For the text-containing cell, return its midpoint in (x, y) coordinate format. 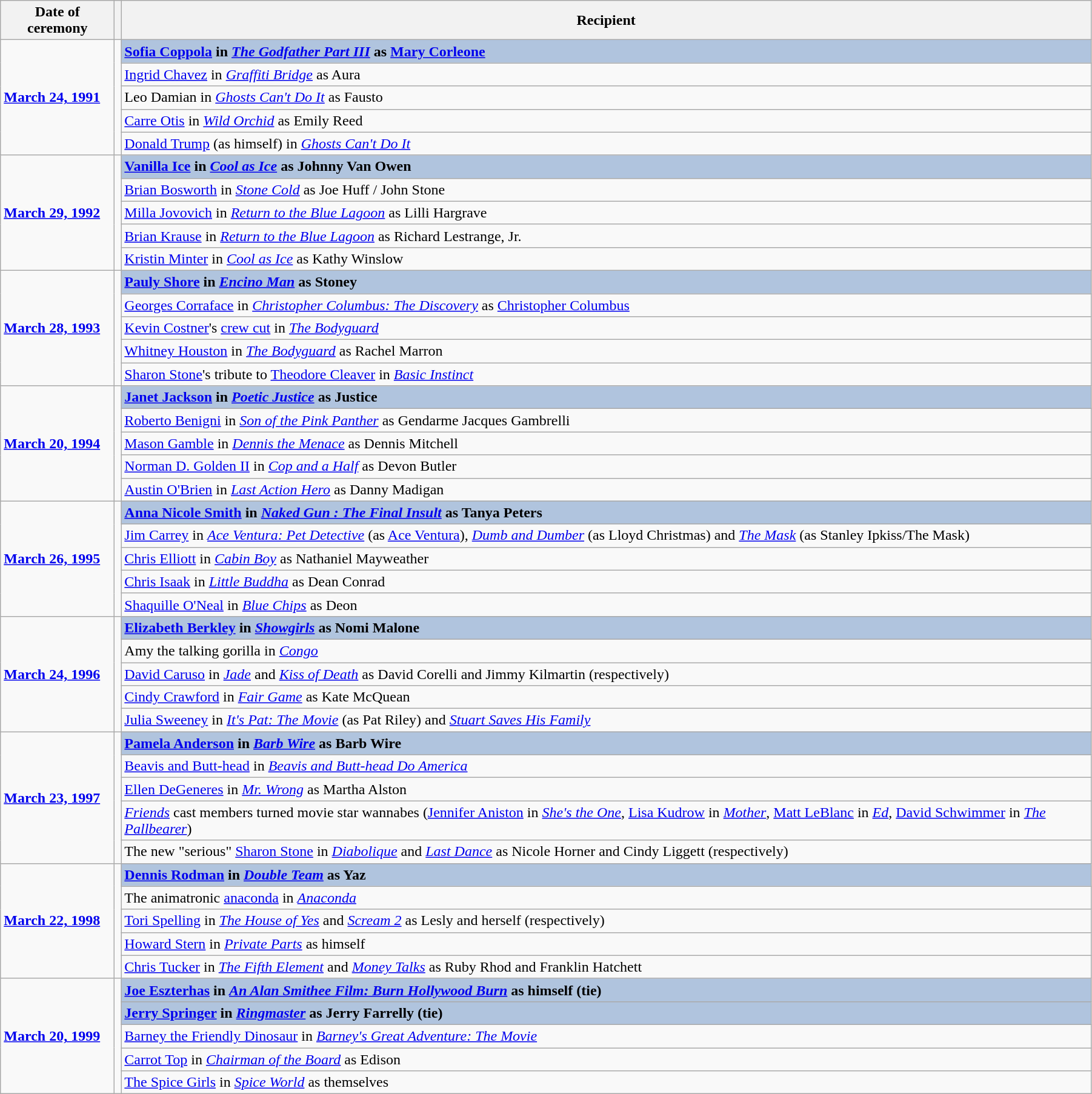
Ingrid Chavez in Graffiti Bridge as Aura (606, 75)
Julia Sweeney in It's Pat: The Movie (as Pat Riley) and Stuart Saves His Family (606, 720)
Jerry Springer in Ringmaster as Jerry Farrelly (tie) (606, 1013)
March 23, 1997 (58, 797)
Elizabeth Berkley in Showgirls as Nomi Malone (606, 628)
Sofia Coppola in The Godfather Part III as Mary Corleone (606, 51)
Recipient (606, 21)
Beavis and Butt-head in Beavis and Butt-head Do America (606, 766)
March 28, 1993 (58, 328)
March 24, 1991 (58, 98)
Pamela Anderson in Barb Wire as Barb Wire (606, 743)
Pauly Shore in Encino Man as Stoney (606, 282)
Carre Otis in Wild Orchid as Emily Reed (606, 121)
Chris Elliott in Cabin Boy as Nathaniel Mayweather (606, 559)
Mason Gamble in Dennis the Menace as Dennis Mitchell (606, 443)
Leo Damian in Ghosts Can't Do It as Fausto (606, 98)
Norman D. Golden II in Cop and a Half as Devon Butler (606, 466)
Kristin Minter in Cool as Ice as Kathy Winslow (606, 259)
Jim Carrey in Ace Ventura: Pet Detective (as Ace Ventura), Dumb and Dumber (as Lloyd Christmas) and The Mask (as Stanley Ipkiss/The Mask) (606, 535)
Barney the Friendly Dinosaur in Barney's Great Adventure: The Movie (606, 1036)
Shaquille O'Neal in Blue Chips as Deon (606, 605)
Sharon Stone's tribute to Theodore Cleaver in Basic Instinct (606, 374)
Joe Eszterhas in An Alan Smithee Film: Burn Hollywood Burn as himself (tie) (606, 990)
Austin O'Brien in Last Action Hero as Danny Madigan (606, 489)
March 22, 1998 (58, 921)
Dennis Rodman in Double Team as Yaz (606, 875)
Vanilla Ice in Cool as Ice as Johnny Van Owen (606, 167)
Amy the talking gorilla in Congo (606, 651)
Ellen DeGeneres in Mr. Wrong as Martha Alston (606, 789)
Brian Bosworth in Stone Cold as Joe Huff / John Stone (606, 190)
Cindy Crawford in Fair Game as Kate McQuean (606, 697)
March 24, 1996 (58, 674)
Anna Nicole Smith in Naked Gun : The Final Insult as Tanya Peters (606, 512)
David Caruso in Jade and Kiss of Death as David Corelli and Jimmy Kilmartin (respectively) (606, 674)
Donald Trump (as himself) in Ghosts Can't Do It (606, 144)
Tori Spelling in The House of Yes and Scream 2 as Lesly and herself (respectively) (606, 921)
The new "serious" Sharon Stone in Diabolique and Last Dance as Nicole Horner and Cindy Liggett (respectively) (606, 852)
Georges Corraface in Christopher Columbus: The Discovery as Christopher Columbus (606, 305)
March 26, 1995 (58, 559)
Brian Krause in Return to the Blue Lagoon as Richard Lestrange, Jr. (606, 236)
The animatronic anaconda in Anaconda (606, 898)
Milla Jovovich in Return to the Blue Lagoon as Lilli Hargrave (606, 213)
Chris Isaak in Little Buddha as Dean Conrad (606, 582)
March 20, 1994 (58, 443)
The Spice Girls in Spice World as themselves (606, 1082)
Janet Jackson in Poetic Justice as Justice (606, 397)
Kevin Costner's crew cut in The Bodyguard (606, 328)
Roberto Benigni in Son of the Pink Panther as Gendarme Jacques Gambrelli (606, 420)
March 29, 1992 (58, 213)
Howard Stern in Private Parts as himself (606, 944)
March 20, 1999 (58, 1036)
Chris Tucker in The Fifth Element and Money Talks as Ruby Rhod and Franklin Hatchett (606, 967)
Whitney Houston in The Bodyguard as Rachel Marron (606, 351)
Date of ceremony (58, 21)
Carrot Top in Chairman of the Board as Edison (606, 1059)
